Identify which cell holds the provided text, then report its [x, y] central coordinate. 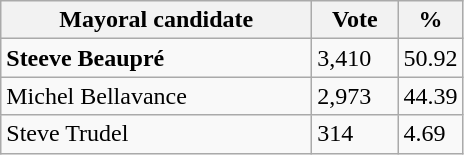
314 [355, 134]
50.92 [430, 58]
Michel Bellavance [156, 96]
Steve Trudel [156, 134]
3,410 [355, 58]
% [430, 20]
Steeve Beaupré [156, 58]
44.39 [430, 96]
Vote [355, 20]
4.69 [430, 134]
Mayoral candidate [156, 20]
2,973 [355, 96]
